Pinpoint the cell where the given text exists, returning its [x, y] midpoint coordinate. 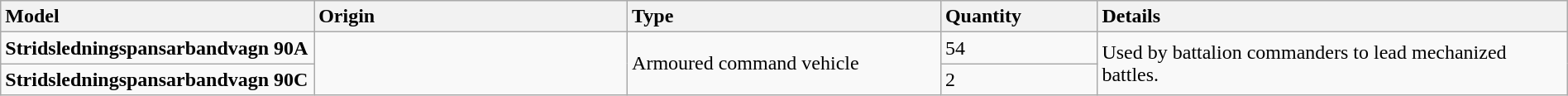
Strids­lednings­pansar­band­vagn 90C [157, 79]
2 [1019, 79]
Used by battalion commanders to lead mechanized battles. [1332, 64]
Model [157, 17]
54 [1019, 48]
Strids­lednings­pansar­band­vagn 90A [157, 48]
Details [1332, 17]
Type [784, 17]
Armoured command vehicle [784, 64]
Origin [471, 17]
Quantity [1019, 17]
